Scan for the cell matching the given text and deliver its (X, Y) coordinate at center. 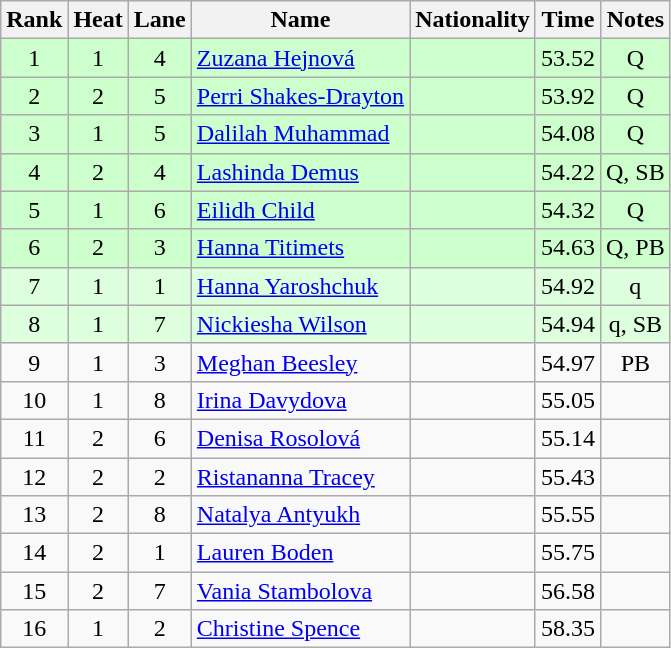
Zuzana Hejnová (300, 58)
9 (34, 362)
55.55 (568, 515)
12 (34, 477)
Notes (635, 20)
55.14 (568, 438)
q, SB (635, 324)
Hanna Titimets (300, 248)
54.32 (568, 210)
Dalilah Muhammad (300, 134)
PB (635, 362)
Irina Davydova (300, 400)
10 (34, 400)
Lashinda Demus (300, 172)
55.75 (568, 553)
Lauren Boden (300, 553)
Nationality (473, 20)
Lane (160, 20)
53.52 (568, 58)
Name (300, 20)
Nickiesha Wilson (300, 324)
Perri Shakes-Drayton (300, 96)
Q, SB (635, 172)
13 (34, 515)
15 (34, 591)
Time (568, 20)
54.08 (568, 134)
56.58 (568, 591)
Q, PB (635, 248)
58.35 (568, 629)
Ristananna Tracey (300, 477)
Hanna Yaroshchuk (300, 286)
54.97 (568, 362)
Natalya Antyukh (300, 515)
54.94 (568, 324)
11 (34, 438)
55.43 (568, 477)
55.05 (568, 400)
Christine Spence (300, 629)
Heat (98, 20)
54.63 (568, 248)
53.92 (568, 96)
Denisa Rosolová (300, 438)
54.22 (568, 172)
Rank (34, 20)
54.92 (568, 286)
q (635, 286)
Vania Stambolova (300, 591)
Eilidh Child (300, 210)
Meghan Beesley (300, 362)
16 (34, 629)
14 (34, 553)
